For the text-containing cell, return its midpoint in (X, Y) coordinate format. 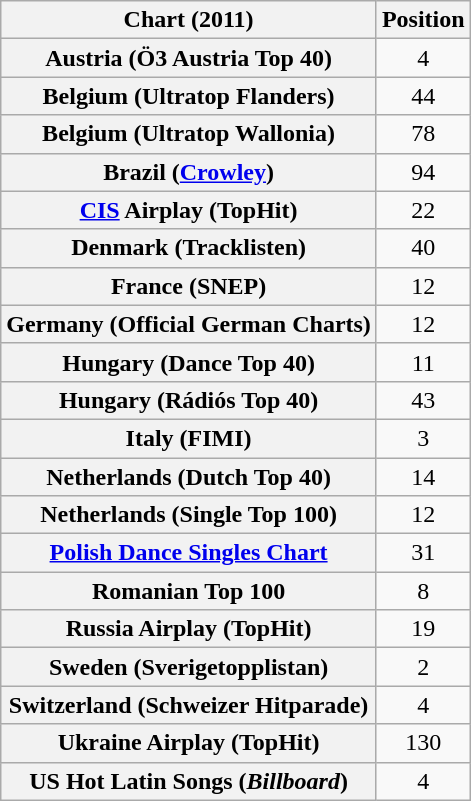
8 (423, 591)
US Hot Latin Songs (Billboard) (189, 781)
31 (423, 553)
40 (423, 248)
Belgium (Ultratop Wallonia) (189, 134)
Denmark (Tracklisten) (189, 248)
22 (423, 210)
94 (423, 172)
Polish Dance Singles Chart (189, 553)
CIS Airplay (TopHit) (189, 210)
Chart (2011) (189, 20)
Brazil (Crowley) (189, 172)
Netherlands (Dutch Top 40) (189, 477)
Russia Airplay (TopHit) (189, 629)
3 (423, 438)
Belgium (Ultratop Flanders) (189, 96)
19 (423, 629)
Ukraine Airplay (TopHit) (189, 743)
Romanian Top 100 (189, 591)
Austria (Ö3 Austria Top 40) (189, 58)
11 (423, 362)
Sweden (Sverigetopplistan) (189, 667)
Hungary (Dance Top 40) (189, 362)
France (SNEP) (189, 286)
Netherlands (Single Top 100) (189, 515)
Italy (FIMI) (189, 438)
Hungary (Rádiós Top 40) (189, 400)
Switzerland (Schweizer Hitparade) (189, 705)
43 (423, 400)
Position (423, 20)
130 (423, 743)
78 (423, 134)
14 (423, 477)
Germany (Official German Charts) (189, 324)
2 (423, 667)
44 (423, 96)
